Output the (x, y) coordinate of the center of the cell containing the given text.  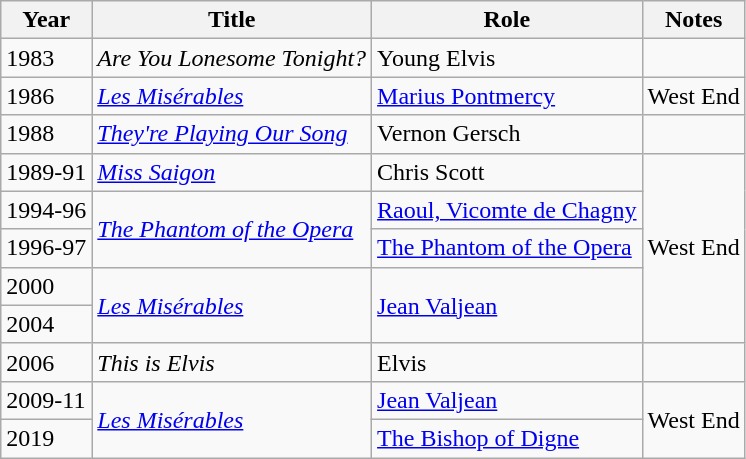
Marius Pontmercy (507, 96)
The Bishop of Digne (507, 438)
1996-97 (46, 248)
This is Elvis (232, 362)
2004 (46, 324)
They're Playing Our Song (232, 134)
Year (46, 20)
Chris Scott (507, 172)
1988 (46, 134)
1994-96 (46, 210)
Raoul, Vicomte de Chagny (507, 210)
1986 (46, 96)
Title (232, 20)
2006 (46, 362)
Notes (694, 20)
1989-91 (46, 172)
Are You Lonesome Tonight? (232, 58)
2000 (46, 286)
Miss Saigon (232, 172)
Elvis (507, 362)
Vernon Gersch (507, 134)
1983 (46, 58)
Young Elvis (507, 58)
2009-11 (46, 400)
2019 (46, 438)
Role (507, 20)
